Provide the [X, Y] coordinate of the cell's center where the given text is located.  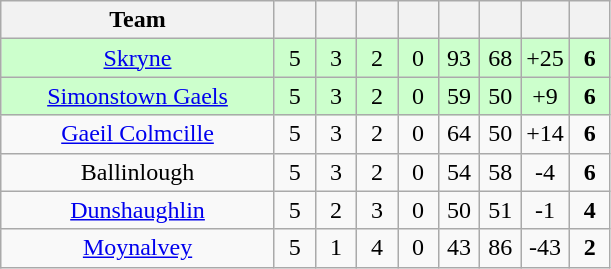
59 [460, 96]
+25 [546, 58]
-1 [546, 210]
Gaeil Colmcille [138, 134]
1 [336, 248]
54 [460, 172]
43 [460, 248]
Moynalvey [138, 248]
51 [500, 210]
-43 [546, 248]
Skryne [138, 58]
+9 [546, 96]
Team [138, 20]
64 [460, 134]
Ballinlough [138, 172]
-4 [546, 172]
93 [460, 58]
+14 [546, 134]
Simonstown Gaels [138, 96]
58 [500, 172]
86 [500, 248]
68 [500, 58]
Dunshaughlin [138, 210]
